Search for the cell housing the specified text and yield its [x, y] center coordinate. 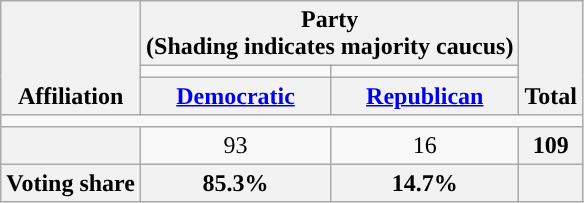
Republican [425, 96]
Party (Shading indicates majority caucus) [330, 34]
Democratic [236, 96]
109 [551, 145]
85.3% [236, 183]
93 [236, 145]
14.7% [425, 183]
16 [425, 145]
Affiliation [71, 58]
Voting share [71, 183]
Total [551, 58]
